Provide the (X, Y) coordinate of the cell's center where the given text is located.  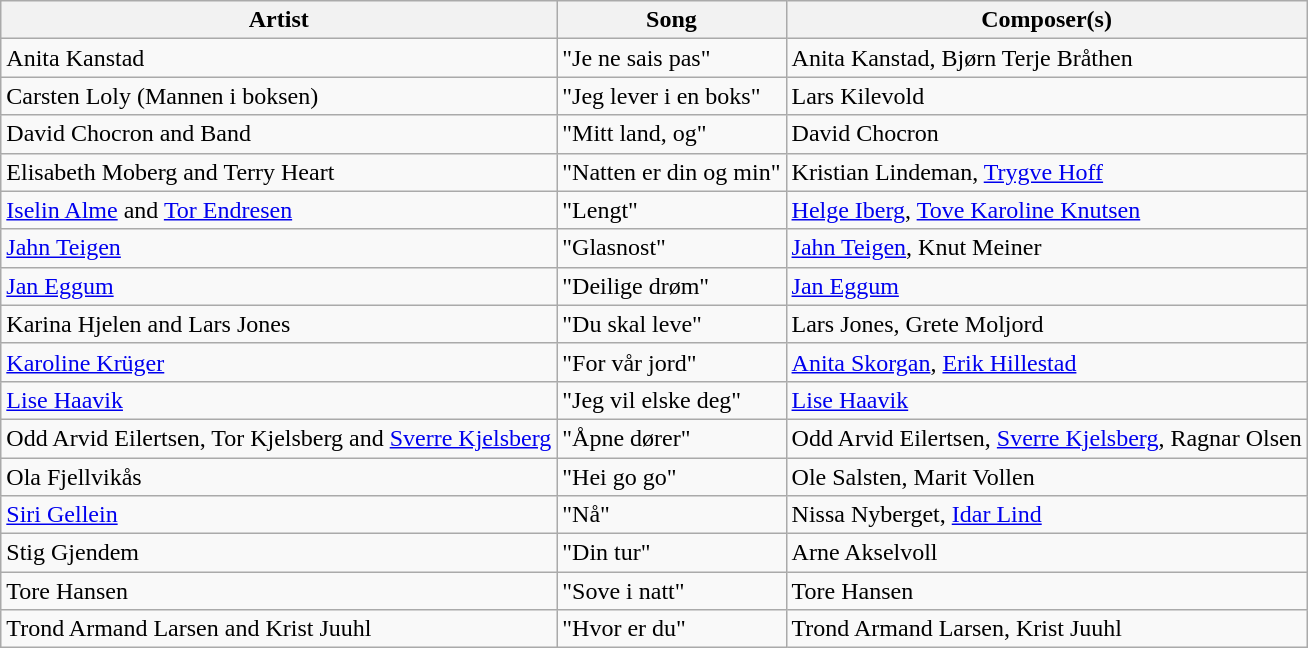
Jahn Teigen (279, 248)
"Du skal leve" (672, 324)
"Hei go go" (672, 477)
"Din tur" (672, 553)
Elisabeth Moberg and Terry Heart (279, 172)
Artist (279, 20)
Jahn Teigen, Knut Meiner (1046, 248)
David Chocron and Band (279, 134)
Iselin Alme and Tor Endresen (279, 210)
"For vår jord" (672, 362)
Odd Arvid Eilertsen, Tor Kjelsberg and Sverre Kjelsberg (279, 438)
"Glasnost" (672, 248)
Siri Gellein (279, 515)
Song (672, 20)
Trond Armand Larsen, Krist Juuhl (1046, 629)
Kristian Lindeman, Trygve Hoff (1046, 172)
Arne Akselvoll (1046, 553)
Anita Kanstad, Bjørn Terje Bråthen (1046, 58)
"Jeg lever i en boks" (672, 96)
Nissa Nyberget, Idar Lind (1046, 515)
"Mitt land, og" (672, 134)
Stig Gjendem (279, 553)
"Lengt" (672, 210)
"Hvor er du" (672, 629)
Composer(s) (1046, 20)
David Chocron (1046, 134)
Odd Arvid Eilertsen, Sverre Kjelsberg, Ragnar Olsen (1046, 438)
Lars Jones, Grete Moljord (1046, 324)
Trond Armand Larsen and Krist Juuhl (279, 629)
Karoline Krüger (279, 362)
Karina Hjelen and Lars Jones (279, 324)
Lars Kilevold (1046, 96)
"Je ne sais pas" (672, 58)
"Natten er din og min" (672, 172)
"Jeg vil elske deg" (672, 400)
Carsten Loly (Mannen i boksen) (279, 96)
"Deilige drøm" (672, 286)
Ole Salsten, Marit Vollen (1046, 477)
Helge Iberg, Tove Karoline Knutsen (1046, 210)
"Nå" (672, 515)
"Åpne dører" (672, 438)
"Sove i natt" (672, 591)
Anita Skorgan, Erik Hillestad (1046, 362)
Anita Kanstad (279, 58)
Ola Fjellvikås (279, 477)
